Search for the cell housing the specified text and yield its [x, y] center coordinate. 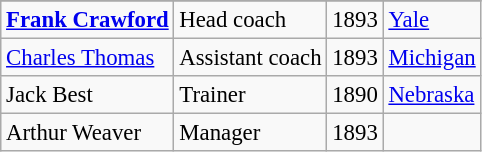
Arthur Weaver [88, 133]
Jack Best [88, 95]
Assistant coach [250, 58]
Trainer [250, 95]
Nebraska [432, 95]
Frank Crawford [88, 20]
Manager [250, 133]
Michigan [432, 58]
Charles Thomas [88, 58]
Yale [432, 20]
1890 [355, 95]
Head coach [250, 20]
